Detect which cell encompasses the target text, then output its [X, Y] center coordinate. 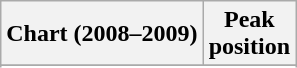
Peakposition [249, 34]
Chart (2008–2009) [102, 34]
